Detect which cell encompasses the target text, then output its (X, Y) center coordinate. 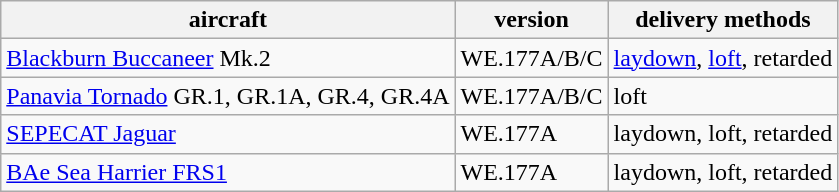
loft (723, 96)
Panavia Tornado GR.1, GR.1A, GR.4, GR.4A (228, 96)
SEPECAT Jaguar (228, 134)
delivery methods (723, 20)
aircraft (228, 20)
Blackburn Buccaneer Mk.2 (228, 58)
version (532, 20)
BAe Sea Harrier FRS1 (228, 172)
